Extract the [x, y] coordinate from the center of the cell holding the provided text.  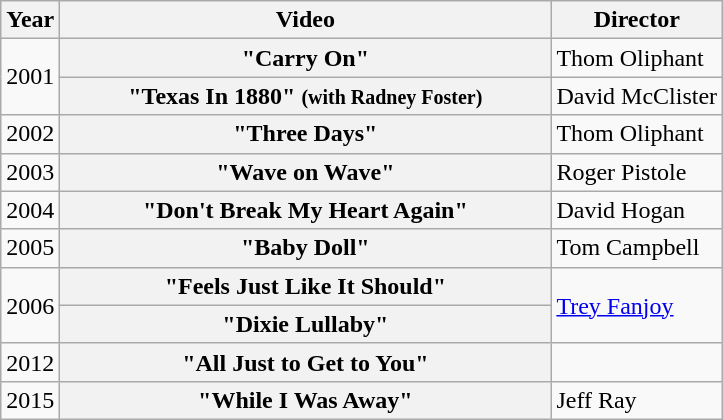
Trey Fanjoy [637, 305]
"While I Was Away" [306, 400]
2004 [30, 210]
"Dixie Lullaby" [306, 324]
Director [637, 20]
David McClister [637, 96]
2005 [30, 248]
Video [306, 20]
Jeff Ray [637, 400]
2003 [30, 172]
2001 [30, 77]
"Three Days" [306, 134]
2012 [30, 362]
"Texas In 1880" (with Radney Foster) [306, 96]
2002 [30, 134]
"All Just to Get to You" [306, 362]
"Carry On" [306, 58]
"Don't Break My Heart Again" [306, 210]
"Feels Just Like It Should" [306, 286]
Roger Pistole [637, 172]
Tom Campbell [637, 248]
"Wave on Wave" [306, 172]
David Hogan [637, 210]
2015 [30, 400]
Year [30, 20]
2006 [30, 305]
"Baby Doll" [306, 248]
